Output the (x, y) coordinate of the center of the cell containing the given text.  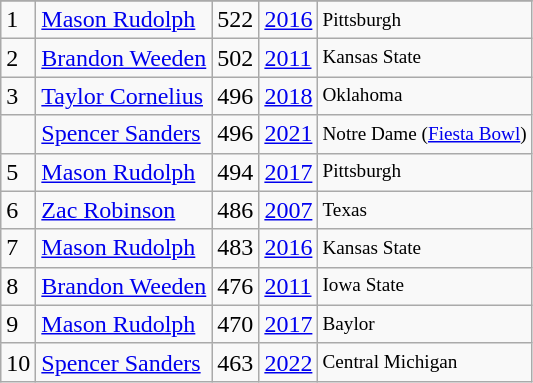
486 (236, 210)
2022 (288, 362)
2021 (288, 134)
Oklahoma (424, 96)
494 (236, 172)
9 (18, 324)
7 (18, 248)
8 (18, 286)
Baylor (424, 324)
Taylor Cornelius (124, 96)
Central Michigan (424, 362)
2007 (288, 210)
463 (236, 362)
476 (236, 286)
3 (18, 96)
1 (18, 20)
6 (18, 210)
522 (236, 20)
2018 (288, 96)
502 (236, 58)
483 (236, 248)
10 (18, 362)
470 (236, 324)
Iowa State (424, 286)
Texas (424, 210)
Notre Dame (Fiesta Bowl) (424, 134)
2 (18, 58)
5 (18, 172)
Zac Robinson (124, 210)
